Capture the cell that displays the provided text and extract its (X, Y) central coordinate. 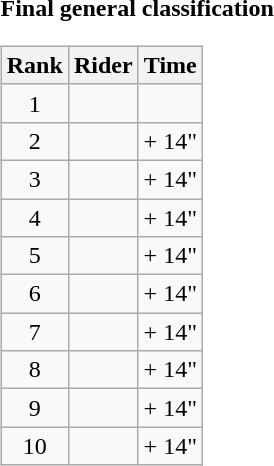
3 (34, 179)
10 (34, 446)
1 (34, 103)
4 (34, 217)
Rider (103, 65)
9 (34, 408)
Time (170, 65)
7 (34, 332)
2 (34, 141)
6 (34, 294)
8 (34, 370)
5 (34, 256)
Rank (34, 65)
